Output the [x, y] coordinate of the center of the cell containing the given text.  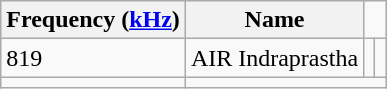
819 [94, 58]
Name [274, 20]
Frequency (kHz) [94, 20]
AIR Indraprastha [274, 58]
